Extract the (X, Y) coordinate from the center of the cell holding the provided text.  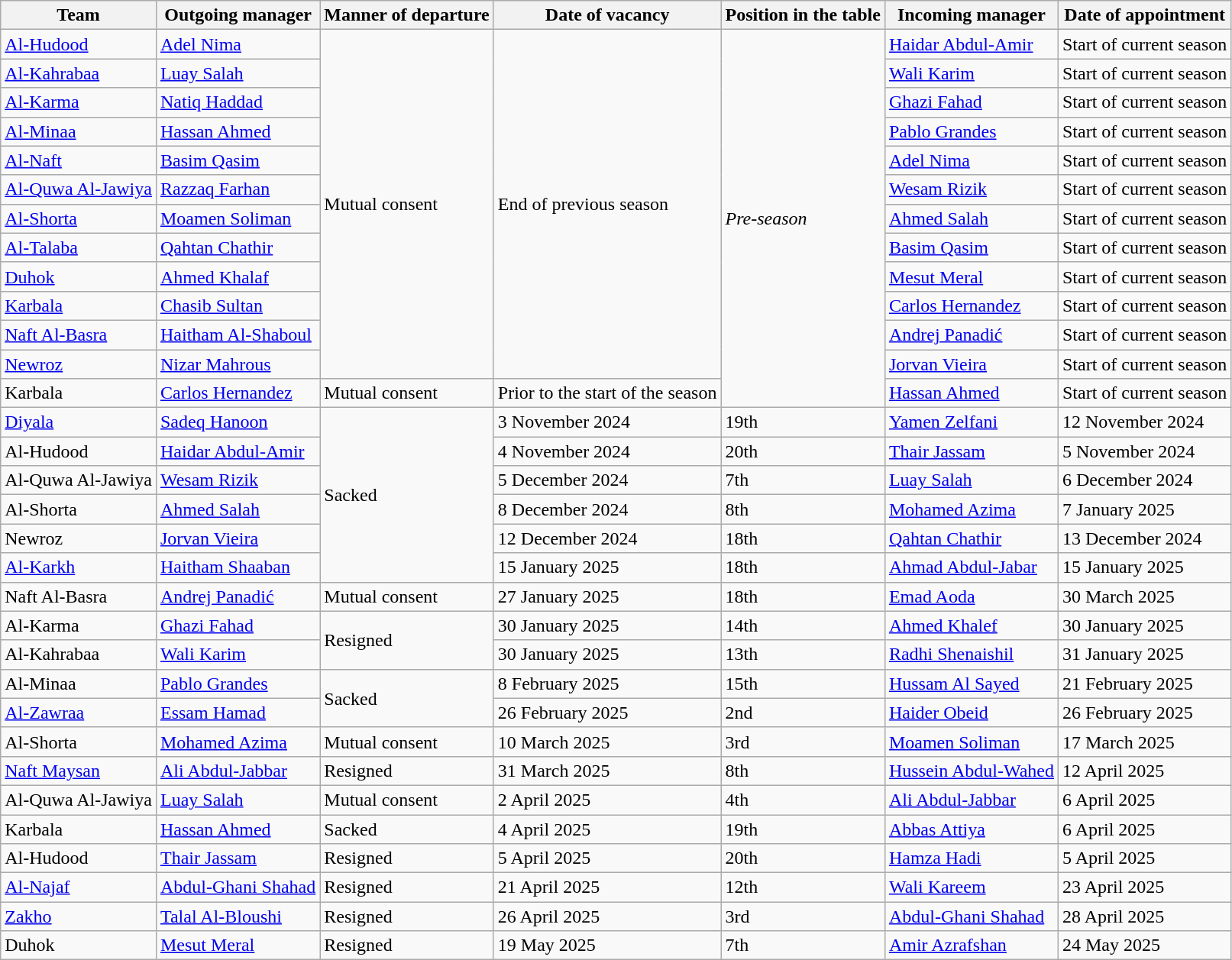
19 May 2025 (607, 945)
31 January 2025 (1144, 655)
Sadeq Hanoon (238, 422)
4th (803, 800)
17 March 2025 (1144, 742)
Prior to the start of the season (607, 393)
Razzaq Farhan (238, 189)
14th (803, 625)
5 December 2024 (607, 480)
Position in the table (803, 15)
Haitham Shaaban (238, 567)
Date of appointment (1144, 15)
8 December 2024 (607, 509)
Incoming manager (972, 15)
Hussein Abdul-Wahed (972, 771)
Nizar Mahrous (238, 364)
8 February 2025 (607, 684)
Radhi Shenaishil (972, 655)
Al-Najaf (79, 887)
Manner of departure (406, 15)
21 April 2025 (607, 887)
3 November 2024 (607, 422)
Chasib Sultan (238, 305)
13 December 2024 (1144, 538)
26 April 2025 (607, 916)
Al-Karkh (79, 567)
Al-Talaba (79, 247)
Al-Naft (79, 160)
Ahmad Abdul-Jabar (972, 567)
Yamen Zelfani (972, 422)
Zakho (79, 916)
Emad Aoda (972, 596)
15th (803, 684)
Hamza Hadi (972, 858)
23 April 2025 (1144, 887)
Haider Obeid (972, 713)
28 April 2025 (1144, 916)
Ahmed Khalef (972, 625)
Wali Kareem (972, 887)
Al-Zawraa (79, 713)
7 January 2025 (1144, 509)
12 November 2024 (1144, 422)
2 April 2025 (607, 800)
Amir Azrafshan (972, 945)
2nd (803, 713)
Date of vacancy (607, 15)
21 February 2025 (1144, 684)
4 April 2025 (607, 829)
Abbas Attiya (972, 829)
12 April 2025 (1144, 771)
4 November 2024 (607, 451)
Haitham Al-Shaboul (238, 335)
Pre-season (803, 218)
13th (803, 655)
Ahmed Khalaf (238, 276)
10 March 2025 (607, 742)
Outgoing manager (238, 15)
Diyala (79, 422)
Hussam Al Sayed (972, 684)
27 January 2025 (607, 596)
5 November 2024 (1144, 451)
End of previous season (607, 205)
30 March 2025 (1144, 596)
12 December 2024 (607, 538)
6 December 2024 (1144, 480)
24 May 2025 (1144, 945)
Team (79, 15)
Essam Hamad (238, 713)
Natiq Haddad (238, 102)
31 March 2025 (607, 771)
Talal Al-Bloushi (238, 916)
12th (803, 887)
Naft Maysan (79, 771)
